Search for the cell housing the specified text and yield its (X, Y) center coordinate. 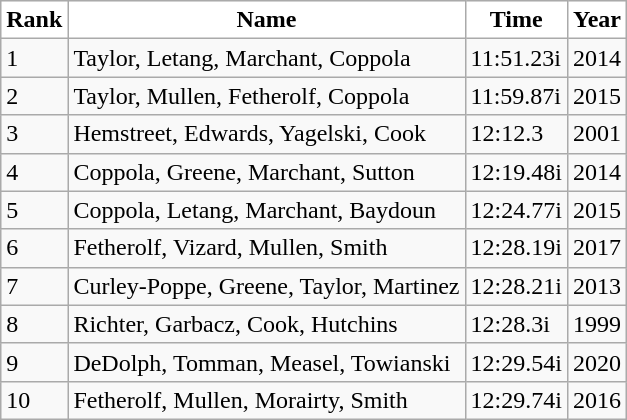
12:12.3 (516, 134)
DeDolph, Tomman, Measel, Towianski (266, 362)
3 (34, 134)
Time (516, 20)
Year (596, 20)
12:28.3i (516, 324)
2016 (596, 400)
12:28.21i (516, 286)
Fetherolf, Vizard, Mullen, Smith (266, 248)
Coppola, Letang, Marchant, Baydoun (266, 210)
12:29.74i (516, 400)
2013 (596, 286)
Coppola, Greene, Marchant, Sutton (266, 172)
Taylor, Mullen, Fetherolf, Coppola (266, 96)
1 (34, 58)
6 (34, 248)
9 (34, 362)
11:51.23i (516, 58)
4 (34, 172)
Hemstreet, Edwards, Yagelski, Cook (266, 134)
12:19.48i (516, 172)
2 (34, 96)
12:29.54i (516, 362)
1999 (596, 324)
12:28.19i (516, 248)
Taylor, Letang, Marchant, Coppola (266, 58)
7 (34, 286)
2017 (596, 248)
8 (34, 324)
Richter, Garbacz, Cook, Hutchins (266, 324)
11:59.87i (516, 96)
5 (34, 210)
12:24.77i (516, 210)
Name (266, 20)
Rank (34, 20)
Curley-Poppe, Greene, Taylor, Martinez (266, 286)
Fetherolf, Mullen, Morairty, Smith (266, 400)
2001 (596, 134)
10 (34, 400)
2020 (596, 362)
